Output the (X, Y) coordinate of the center of the cell containing the given text.  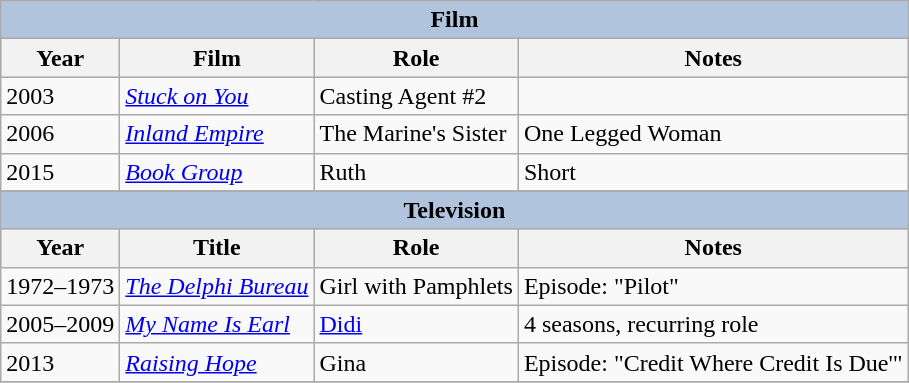
Gina (416, 362)
My Name Is Earl (217, 324)
Ruth (416, 172)
2005–2009 (60, 324)
Book Group (217, 172)
The Marine's Sister (416, 134)
Didi (416, 324)
Girl with Pamphlets (416, 286)
4 seasons, recurring role (713, 324)
2015 (60, 172)
Raising Hope (217, 362)
Television (454, 210)
Episode: "Pilot" (713, 286)
Title (217, 248)
Casting Agent #2 (416, 96)
Stuck on You (217, 96)
One Legged Woman (713, 134)
2003 (60, 96)
Episode: "Credit Where Credit Is Due'" (713, 362)
The Delphi Bureau (217, 286)
2006 (60, 134)
Inland Empire (217, 134)
Short (713, 172)
1972–1973 (60, 286)
2013 (60, 362)
